For the text-containing cell, return its midpoint in (X, Y) coordinate format. 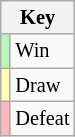
Win (42, 51)
Draw (42, 85)
Key (38, 17)
Defeat (42, 118)
